Find where the given text appears and provide that cell's center as [x, y] coordinate. 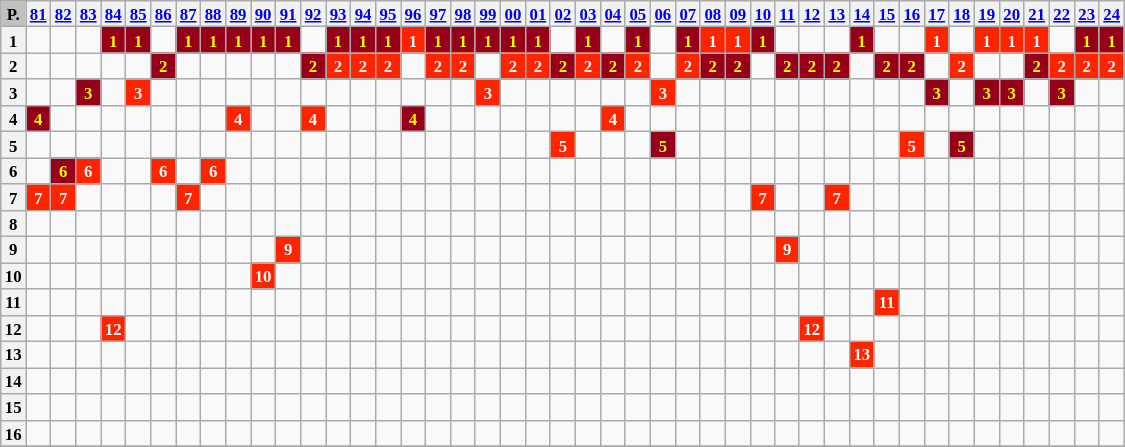
82 [64, 14]
22 [1062, 14]
81 [38, 14]
97 [438, 14]
89 [238, 14]
19 [986, 14]
02 [562, 14]
23 [1086, 14]
96 [412, 14]
86 [164, 14]
92 [314, 14]
87 [188, 14]
21 [1036, 14]
24 [1112, 14]
20 [1012, 14]
91 [288, 14]
84 [114, 14]
93 [338, 14]
07 [688, 14]
04 [612, 14]
95 [388, 14]
90 [264, 14]
94 [364, 14]
05 [638, 14]
88 [214, 14]
8 [14, 224]
06 [662, 14]
98 [462, 14]
99 [488, 14]
09 [738, 14]
08 [712, 14]
00 [512, 14]
18 [962, 14]
P. [14, 14]
03 [588, 14]
17 [936, 14]
85 [138, 14]
83 [88, 14]
01 [538, 14]
